Scan for the cell matching the given text and deliver its (x, y) coordinate at center. 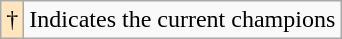
Indicates the current champions (182, 20)
† (12, 20)
